Provide the [X, Y] coordinate of the cell's center where the given text is located.  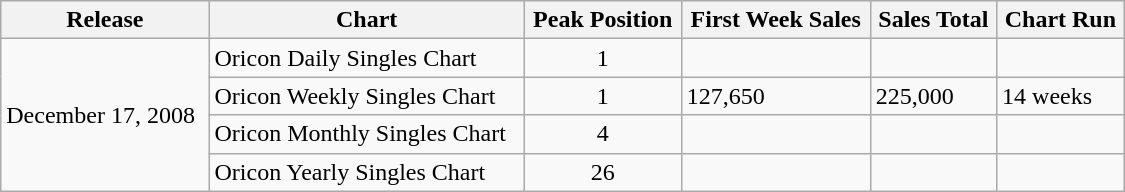
Release [105, 20]
Chart Run [1061, 20]
14 weeks [1061, 96]
Oricon Weekly Singles Chart [366, 96]
225,000 [933, 96]
127,650 [776, 96]
Sales Total [933, 20]
Peak Position [602, 20]
26 [602, 172]
Oricon Monthly Singles Chart [366, 134]
Oricon Daily Singles Chart [366, 58]
December 17, 2008 [105, 115]
First Week Sales [776, 20]
Chart [366, 20]
Oricon Yearly Singles Chart [366, 172]
4 [602, 134]
